Detect which cell encompasses the target text, then output its [X, Y] center coordinate. 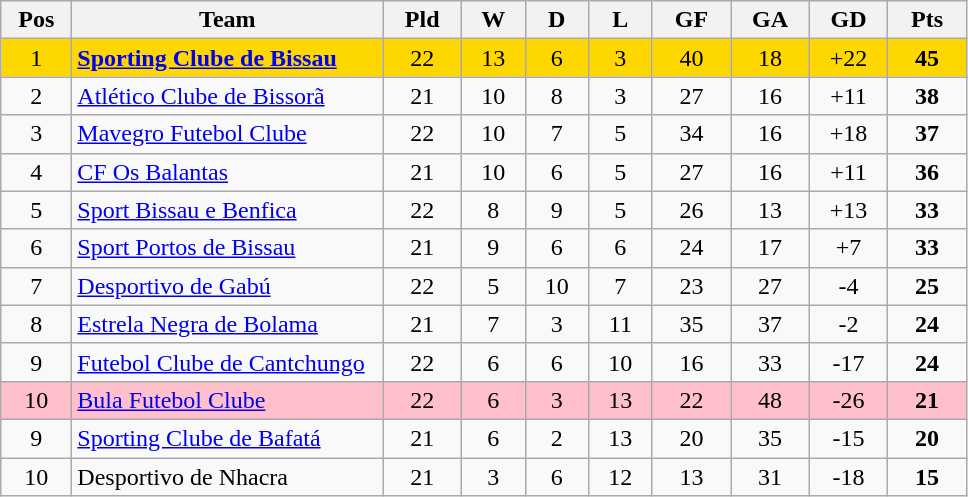
17 [770, 248]
38 [928, 96]
11 [621, 324]
Atlético Clube de Bissorã [228, 96]
Pos [36, 20]
45 [928, 58]
4 [36, 172]
1 [36, 58]
Desportivo de Nhacra [228, 477]
GD [848, 20]
48 [770, 400]
+7 [848, 248]
26 [692, 210]
15 [928, 477]
Estrela Negra de Bolama [228, 324]
36 [928, 172]
Sport Bissau e Benfica [228, 210]
Bula Futebol Clube [228, 400]
Pts [928, 20]
Desportivo de Gabú [228, 286]
-18 [848, 477]
-15 [848, 438]
-2 [848, 324]
31 [770, 477]
Sporting Clube de Bafatá [228, 438]
+13 [848, 210]
Team [228, 20]
D [557, 20]
Sporting Clube de Bissau [228, 58]
-4 [848, 286]
W [493, 20]
+18 [848, 134]
Sport Portos de Bissau [228, 248]
L [621, 20]
12 [621, 477]
CF Os Balantas [228, 172]
Mavegro Futebol Clube [228, 134]
-26 [848, 400]
34 [692, 134]
GA [770, 20]
+22 [848, 58]
40 [692, 58]
23 [692, 286]
GF [692, 20]
-17 [848, 362]
18 [770, 58]
Pld [422, 20]
Futebol Clube de Cantchungo [228, 362]
25 [928, 286]
